Return the (x, y) coordinate for the center point of the cell that contains the specified text.  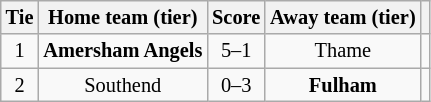
2 (20, 85)
Tie (20, 17)
5–1 (236, 51)
1 (20, 51)
Amersham Angels (122, 51)
Fulham (342, 85)
Home team (tier) (122, 17)
0–3 (236, 85)
Score (236, 17)
Away team (tier) (342, 17)
Thame (342, 51)
Southend (122, 85)
